Return [x, y] of the center of cell containing provided text 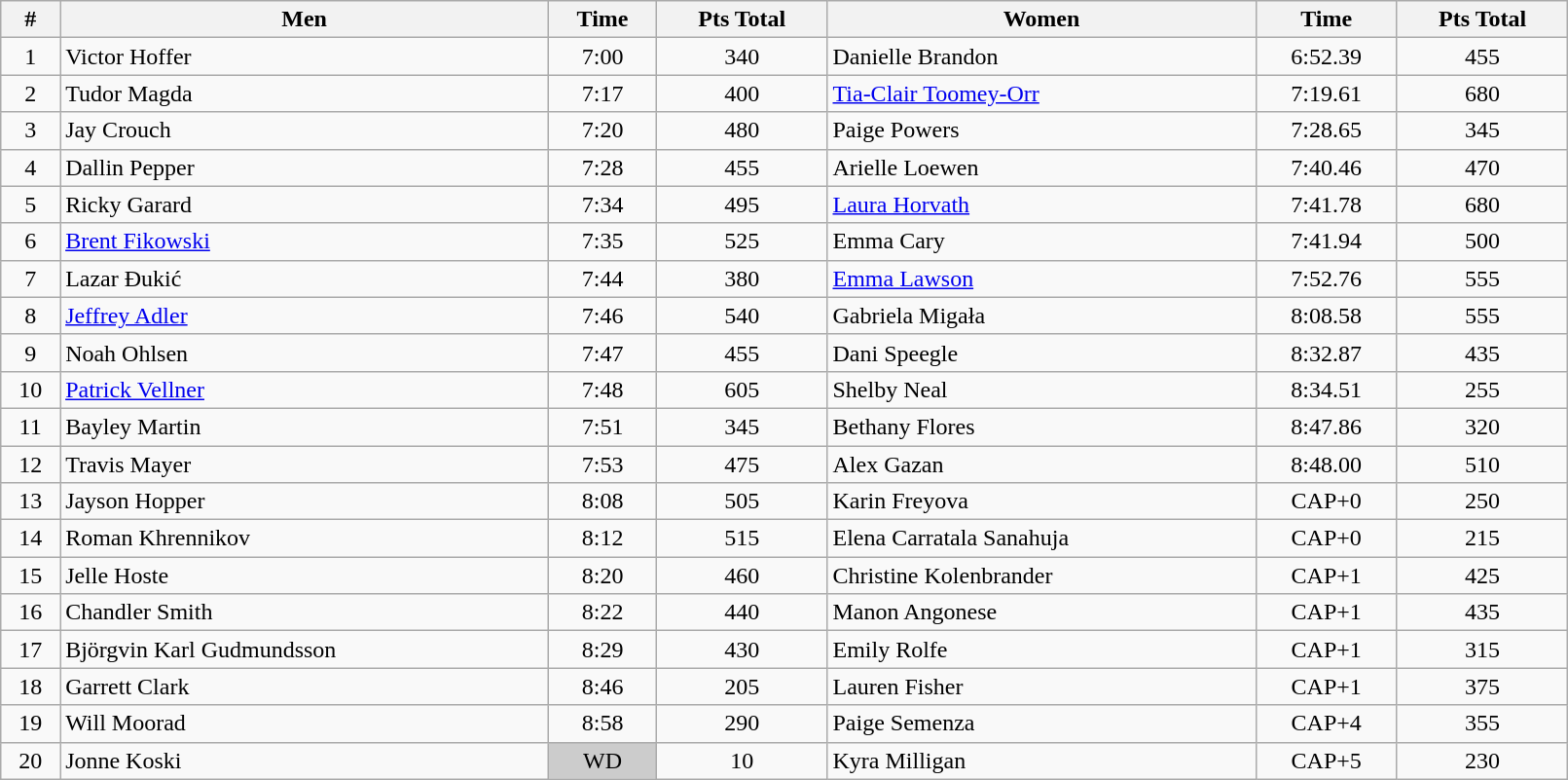
525 [742, 241]
6 [31, 241]
7:28 [603, 167]
6:52.39 [1326, 56]
8:08.58 [1326, 316]
7:34 [603, 204]
Noah Ohlsen [305, 353]
Laura Horvath [1041, 204]
320 [1481, 427]
Emily Rolfe [1041, 650]
Bethany Flores [1041, 427]
Björgvin Karl Gudmundsson [305, 650]
Dallin Pepper [305, 167]
9 [31, 353]
Alex Gazan [1041, 464]
8:12 [603, 539]
8:47.86 [1326, 427]
Jayson Hopper [305, 501]
7:51 [603, 427]
470 [1481, 167]
540 [742, 316]
Will Moorad [305, 724]
425 [1481, 576]
15 [31, 576]
7:52.76 [1326, 279]
605 [742, 390]
Arielle Loewen [1041, 167]
Jay Crouch [305, 130]
7:44 [603, 279]
Gabriela Migała [1041, 316]
500 [1481, 241]
5 [31, 204]
17 [31, 650]
495 [742, 204]
Tia-Clair Toomey-Orr [1041, 93]
430 [742, 650]
475 [742, 464]
# [31, 19]
Brent Fikowski [305, 241]
19 [31, 724]
3 [31, 130]
Jeffrey Adler [305, 316]
Garrett Clark [305, 687]
8:48.00 [1326, 464]
Shelby Neal [1041, 390]
230 [1481, 761]
340 [742, 56]
440 [742, 613]
Dani Speegle [1041, 353]
11 [31, 427]
12 [31, 464]
CAP+4 [1326, 724]
7:48 [603, 390]
7:47 [603, 353]
510 [1481, 464]
7:28.65 [1326, 130]
7:35 [603, 241]
315 [1481, 650]
Lazar Đukić [305, 279]
CAP+5 [1326, 761]
460 [742, 576]
7:53 [603, 464]
2 [31, 93]
8:29 [603, 650]
Patrick Vellner [305, 390]
480 [742, 130]
8:46 [603, 687]
255 [1481, 390]
Travis Mayer [305, 464]
Roman Khrennikov [305, 539]
Danielle Brandon [1041, 56]
380 [742, 279]
WD [603, 761]
8:34.51 [1326, 390]
4 [31, 167]
Emma Lawson [1041, 279]
7:40.46 [1326, 167]
8:22 [603, 613]
Chandler Smith [305, 613]
Lauren Fisher [1041, 687]
290 [742, 724]
505 [742, 501]
Victor Hoffer [305, 56]
8:08 [603, 501]
Bayley Martin [305, 427]
8:32.87 [1326, 353]
7:20 [603, 130]
8 [31, 316]
7:46 [603, 316]
Christine Kolenbrander [1041, 576]
1 [31, 56]
8:58 [603, 724]
Kyra Milligan [1041, 761]
16 [31, 613]
7:41.78 [1326, 204]
Tudor Magda [305, 93]
375 [1481, 687]
250 [1481, 501]
Paige Semenza [1041, 724]
Emma Cary [1041, 241]
Paige Powers [1041, 130]
515 [742, 539]
7:17 [603, 93]
Elena Carratala Sanahuja [1041, 539]
Karin Freyova [1041, 501]
7:41.94 [1326, 241]
Jelle Hoste [305, 576]
215 [1481, 539]
7 [31, 279]
355 [1481, 724]
Jonne Koski [305, 761]
7:00 [603, 56]
Women [1041, 19]
7:19.61 [1326, 93]
205 [742, 687]
13 [31, 501]
20 [31, 761]
14 [31, 539]
Ricky Garard [305, 204]
400 [742, 93]
8:20 [603, 576]
Manon Angonese [1041, 613]
Men [305, 19]
18 [31, 687]
